Provide the [x, y] coordinate of the cell's center where the given text is located.  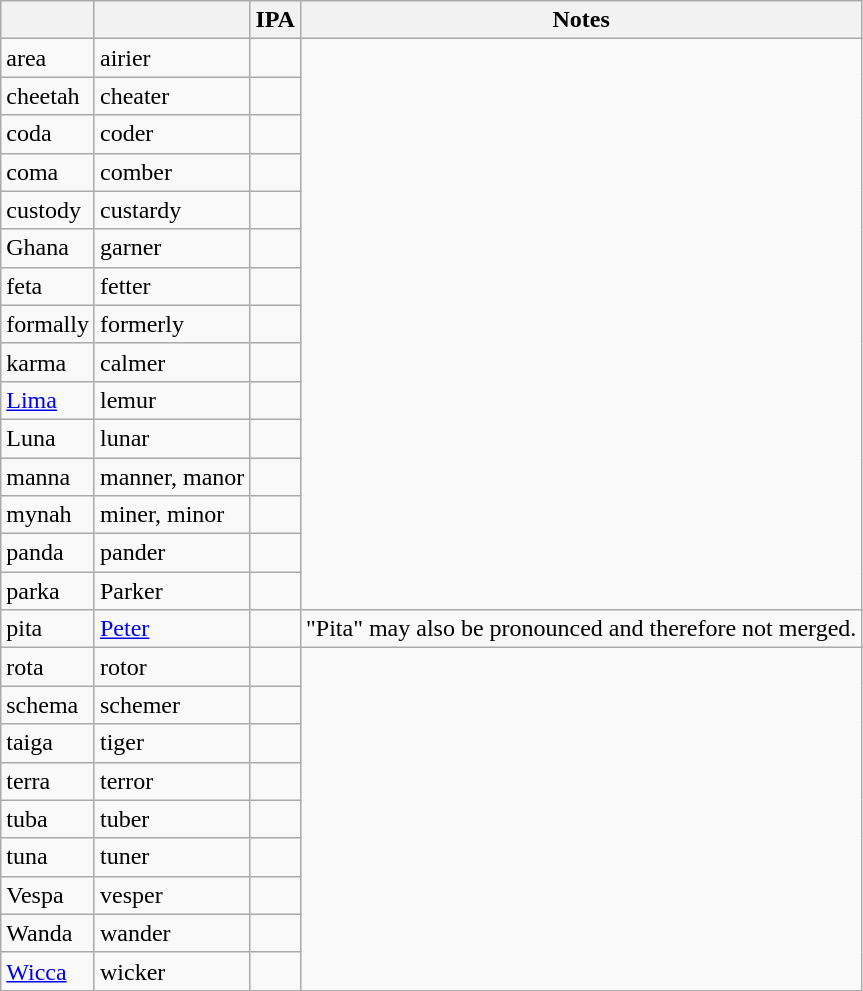
pita [48, 629]
rota [48, 667]
Vespa [48, 895]
schemer [172, 705]
airier [172, 58]
Luna [48, 438]
karma [48, 362]
comber [172, 172]
tuba [48, 819]
custody [48, 210]
mynah [48, 515]
Notes [580, 20]
cheetah [48, 96]
lunar [172, 438]
vesper [172, 895]
wicker [172, 971]
area [48, 58]
manner, manor [172, 477]
cheater [172, 96]
formally [48, 324]
IPA [276, 20]
coder [172, 134]
coda [48, 134]
parka [48, 591]
terra [48, 781]
Lima [48, 400]
feta [48, 286]
tuna [48, 857]
lemur [172, 400]
wander [172, 933]
formerly [172, 324]
Wicca [48, 971]
"Pita" may also be pronounced and therefore not merged. [580, 629]
tuber [172, 819]
manna [48, 477]
fetter [172, 286]
terror [172, 781]
Ghana [48, 248]
custardy [172, 210]
taiga [48, 743]
rotor [172, 667]
tiger [172, 743]
Wanda [48, 933]
pander [172, 553]
schema [48, 705]
coma [48, 172]
panda [48, 553]
Peter [172, 629]
garner [172, 248]
Parker [172, 591]
tuner [172, 857]
calmer [172, 362]
miner, minor [172, 515]
